Return the [X, Y] coordinate for the center point of the cell that contains the specified text.  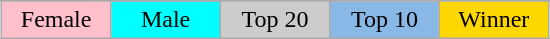
Winner [494, 20]
Male [166, 20]
Top 10 [384, 20]
Top 20 [274, 20]
Female [56, 20]
